Return the [x, y] coordinate for the center point of the cell that contains the specified text.  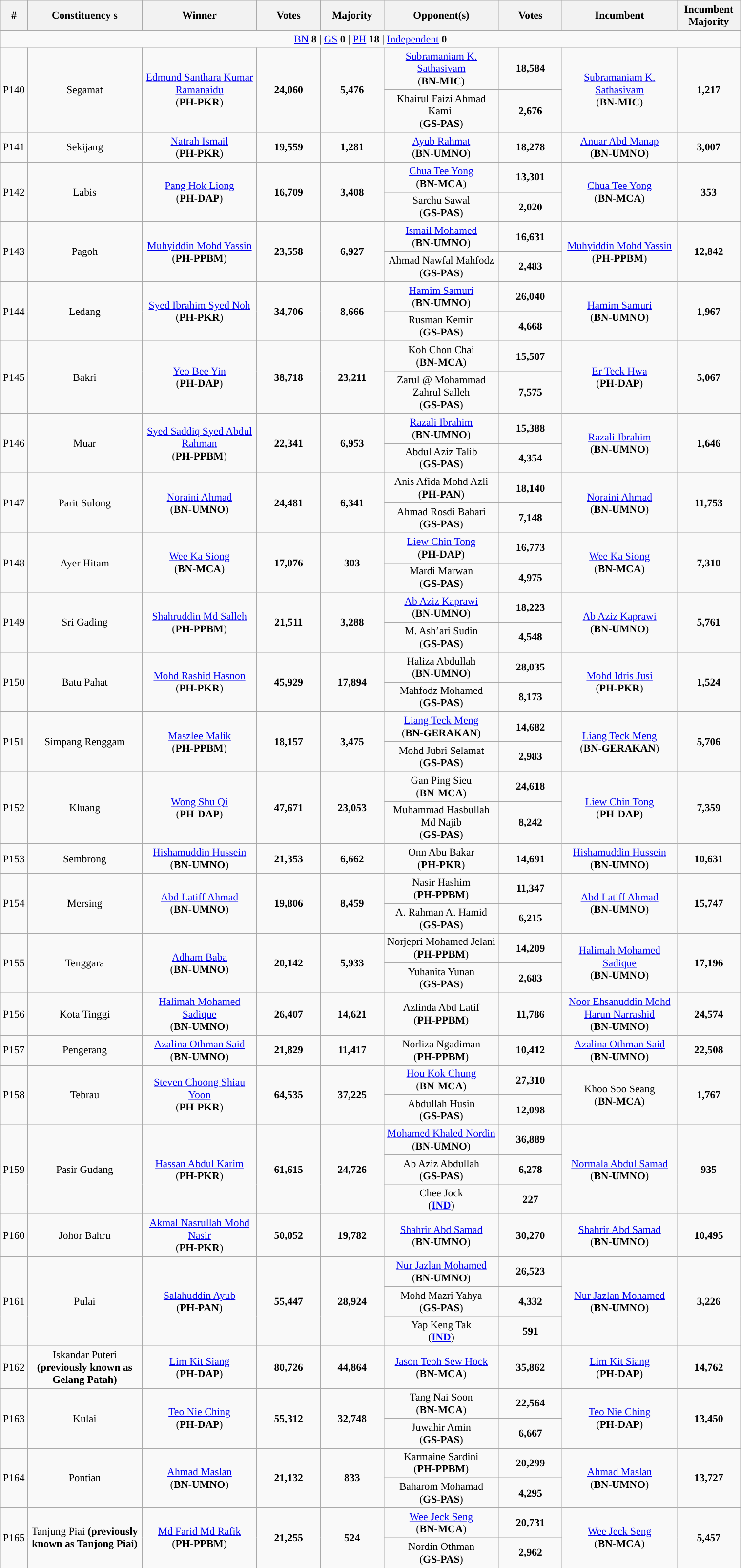
P144 [14, 312]
Er Teck Hwa (PH-DAP) [620, 377]
Karmaine Sardini (PH-PPBM) [441, 1463]
Mohd Jubri Selamat (GS-PAS) [441, 757]
Simpang Renggam [85, 742]
21,353 [288, 858]
28,924 [352, 1302]
Constituency s [85, 16]
Abdul Aziz Talib (GS-PAS) [441, 458]
11,753 [709, 503]
Azlinda Abd Latif (PH-PPBM) [441, 1015]
Parit Sulong [85, 503]
Muar [85, 443]
37,225 [352, 1095]
8,666 [352, 312]
21,511 [288, 623]
Mohd Idris Jusi (PH-PKR) [620, 682]
591 [531, 1331]
Jason Teoh Sew Hock (BN-MCA) [441, 1367]
44,864 [352, 1367]
Normala Abdul Samad (BN-UMNO) [620, 1170]
10,495 [709, 1235]
4,668 [531, 326]
80,726 [288, 1367]
8,459 [352, 903]
16,709 [288, 192]
1,767 [709, 1095]
19,782 [352, 1235]
Johor Bahru [85, 1235]
3,288 [352, 623]
26,523 [531, 1272]
55,447 [288, 1302]
Chee Jock (IND) [441, 1199]
P148 [14, 563]
Wong Shu Qi (PH-DAP) [199, 808]
20,299 [531, 1463]
Segamat [85, 90]
P146 [14, 443]
34,706 [288, 312]
Tebrau [85, 1095]
Ahmad Nawfal Mahfodz (GS-PAS) [441, 267]
5,933 [352, 963]
Muhammad Hasbullah Md Najib (GS-PAS) [441, 822]
23,211 [352, 377]
Mahfodz Mohamed (GS-PAS) [441, 697]
14,209 [531, 948]
4,548 [531, 638]
6,215 [531, 918]
4,295 [531, 1493]
32,748 [352, 1419]
21,255 [288, 1538]
7,575 [531, 393]
21,132 [288, 1478]
Rusman Kemin (GS-PAS) [441, 326]
38,718 [288, 377]
Kulai [85, 1419]
P165 [14, 1538]
Juwahir Amin (GS-PAS) [441, 1434]
7,310 [709, 563]
Syed Saddiq Syed Abdul Rahman (PH-PPBM) [199, 443]
2,483 [531, 267]
20,142 [288, 963]
Hassan Abdul Karim (PH-PKR) [199, 1170]
# [14, 16]
Syed Ibrahim Syed Noh (PH-PKR) [199, 312]
14,682 [531, 727]
M. Ash’ari Sudin (GS-PAS) [441, 638]
18,584 [531, 69]
833 [352, 1478]
Anuar Abd Manap (BN-UMNO) [620, 147]
Incumbent Majority [709, 16]
20,731 [531, 1523]
6,953 [352, 443]
18,157 [288, 742]
36,889 [531, 1140]
Khairul Faizi Ahmad Kamil (GS-PAS) [441, 111]
1,281 [352, 147]
5,476 [352, 90]
8,173 [531, 697]
Koh Chon Chai (BN-MCA) [441, 356]
6,278 [531, 1170]
17,076 [288, 563]
21,829 [288, 1050]
Akmal Nasrullah Mohd Nasir (PH-PKR) [199, 1235]
Noor Ehsanuddin Mohd Harun Narrashid (BN-UMNO) [620, 1015]
P153 [14, 858]
24,726 [352, 1170]
24,574 [709, 1015]
Batu Pahat [85, 682]
Sri Gading [85, 623]
Ayub Rahmat (BN-UMNO) [441, 147]
P145 [14, 377]
Sembrong [85, 858]
Ab Aziz Abdullah (GS-PAS) [441, 1170]
5,761 [709, 623]
Shahruddin Md Salleh(PH-PPBM) [199, 623]
Yeo Bee Yin (PH-DAP) [199, 377]
18,278 [531, 147]
3,408 [352, 192]
Zarul @ Mohammad Zahrul Salleh (GS-PAS) [441, 393]
P158 [14, 1095]
13,450 [709, 1419]
P154 [14, 903]
Khoo Soo Seang (BN-MCA) [620, 1095]
Opponent(s) [441, 16]
10,412 [531, 1050]
6,341 [352, 503]
Mardi Marwan (GS-PAS) [441, 577]
24,481 [288, 503]
Bakri [85, 377]
17,196 [709, 963]
P150 [14, 682]
Edmund Santhara Kumar Ramanaidu (PH-PKR) [199, 90]
P140 [14, 90]
Tenggara [85, 963]
Pagoh [85, 252]
P143 [14, 252]
Mohamed Khaled Nordin (BN-UMNO) [441, 1140]
Pulai [85, 1302]
Labis [85, 192]
4,354 [531, 458]
Gan Ping Sieu (BN-MCA) [441, 786]
P152 [14, 808]
Yap Keng Tak (IND) [441, 1331]
2,676 [531, 111]
10,631 [709, 858]
6,927 [352, 252]
13,727 [709, 1478]
A. Rahman A. Hamid (GS-PAS) [441, 918]
2,983 [531, 757]
Winner [199, 16]
12,098 [531, 1110]
P147 [14, 503]
Sarchu Sawal (GS-PAS) [441, 207]
22,564 [531, 1403]
22,508 [709, 1050]
Natrah Ismail (PH-PKR) [199, 147]
1,524 [709, 682]
P160 [14, 1235]
6,667 [531, 1434]
Haliza Abdullah (BN-UMNO) [441, 667]
Mohd Mazri Yahya (GS-PAS) [441, 1302]
P164 [14, 1478]
Sekijang [85, 147]
Pengerang [85, 1050]
Kota Tinggi [85, 1015]
Nordin Othman (GS-PAS) [441, 1553]
55,312 [288, 1419]
16,631 [531, 237]
Hou Kok Chung (BN-MCA) [441, 1080]
14,762 [709, 1367]
Abdullah Husin (GS-PAS) [441, 1110]
6,662 [352, 858]
19,559 [288, 147]
1,967 [709, 312]
4,332 [531, 1302]
16,773 [531, 548]
23,053 [352, 808]
1,217 [709, 90]
24,060 [288, 90]
4,975 [531, 577]
Iskandar Puteri (previously known as Gelang Patah) [85, 1367]
15,747 [709, 903]
15,507 [531, 356]
Ayer Hitam [85, 563]
50,052 [288, 1235]
P159 [14, 1170]
Tang Nai Soon (BN-MCA) [441, 1403]
18,223 [531, 607]
2,683 [531, 979]
5,706 [709, 742]
Mohd Rashid Hasnon (PH-PKR) [199, 682]
Norliza Ngadiman (PH-PPBM) [441, 1050]
Incumbent [620, 16]
7,148 [531, 518]
P151 [14, 742]
8,242 [531, 822]
524 [352, 1538]
5,457 [709, 1538]
Pontian [85, 1478]
2,962 [531, 1553]
Ahmad Rosdi Bahari (GS-PAS) [441, 518]
Salahuddin Ayub (PH-PAN) [199, 1302]
14,621 [352, 1015]
Kluang [85, 808]
11,417 [352, 1050]
P155 [14, 963]
Pang Hok Liong (PH-DAP) [199, 192]
64,535 [288, 1095]
P163 [14, 1419]
P161 [14, 1302]
Ledang [85, 312]
15,388 [531, 429]
Tanjung Piai (previously known as Tanjong Piai) [85, 1538]
P156 [14, 1015]
Pasir Gudang [85, 1170]
303 [352, 563]
18,140 [531, 488]
Steven Choong Shiau Yoon (PH-PKR) [199, 1095]
13,301 [531, 177]
24,618 [531, 786]
3,226 [709, 1302]
Nasir Hashim (PH-PPBM) [441, 889]
Onn Abu Bakar (PH-PKR) [441, 858]
P141 [14, 147]
28,035 [531, 667]
Ismail Mohamed (BN-UMNO) [441, 237]
Baharom Mohamad (GS-PAS) [441, 1493]
12,842 [709, 252]
Anis Afida Mohd Azli (PH-PAN) [441, 488]
47,671 [288, 808]
P157 [14, 1050]
3,475 [352, 742]
3,007 [709, 147]
7,359 [709, 808]
P162 [14, 1367]
11,786 [531, 1015]
45,929 [288, 682]
Md Farid Md Rafik(PH-PPBM) [199, 1538]
61,615 [288, 1170]
P142 [14, 192]
17,894 [352, 682]
Adham Baba (BN-UMNO) [199, 963]
Norjepri Mohamed Jelani (PH-PPBM) [441, 948]
P149 [14, 623]
Maszlee Malik (PH-PPBM) [199, 742]
23,558 [288, 252]
14,691 [531, 858]
2,020 [531, 207]
Mersing [85, 903]
27,310 [531, 1080]
35,862 [531, 1367]
22,341 [288, 443]
1,646 [709, 443]
30,270 [531, 1235]
Yuhanita Yunan (GS-PAS) [441, 979]
227 [531, 1199]
Majority [352, 16]
19,806 [288, 903]
11,347 [531, 889]
935 [709, 1170]
26,407 [288, 1015]
353 [709, 192]
26,040 [531, 297]
5,067 [709, 377]
BN 8 | GS 0 | PH 18 | Independent 0 [370, 39]
